Determine the (x, y) coordinate at the center of the cell enclosing the given text.  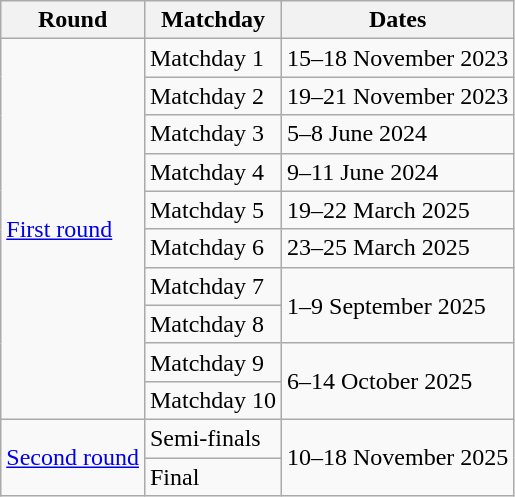
5–8 June 2024 (398, 134)
19–22 March 2025 (398, 210)
Matchday 1 (212, 58)
Semi-finals (212, 438)
Final (212, 477)
1–9 September 2025 (398, 305)
Second round (73, 457)
Dates (398, 20)
Matchday 6 (212, 248)
Matchday 9 (212, 362)
First round (73, 230)
Round (73, 20)
Matchday (212, 20)
Matchday 10 (212, 400)
9–11 June 2024 (398, 172)
Matchday 4 (212, 172)
15–18 November 2023 (398, 58)
Matchday 3 (212, 134)
10–18 November 2025 (398, 457)
23–25 March 2025 (398, 248)
6–14 October 2025 (398, 381)
Matchday 7 (212, 286)
Matchday 5 (212, 210)
Matchday 8 (212, 324)
Matchday 2 (212, 96)
19–21 November 2023 (398, 96)
